Find where the given text appears and provide that cell's center as [x, y] coordinate. 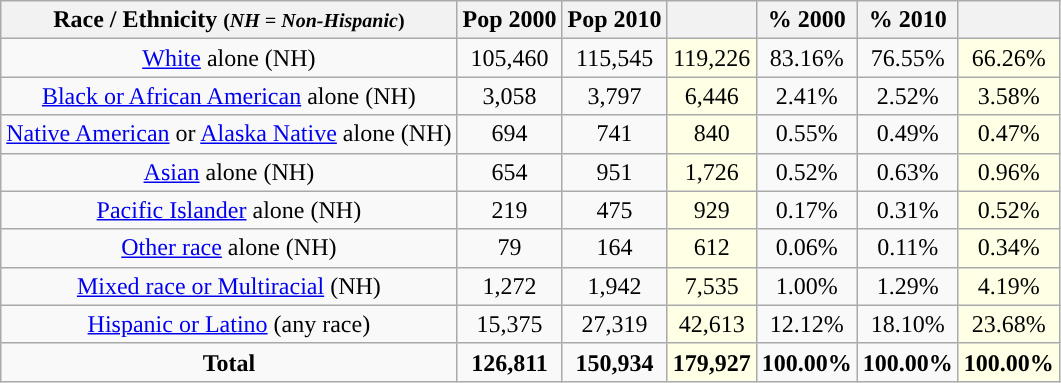
% 2010 [908, 20]
Mixed race or Multiracial (NH) [229, 286]
0.17% [806, 210]
Hispanic or Latino (any race) [229, 324]
119,226 [712, 58]
0.47% [1008, 134]
1,942 [614, 286]
Native American or Alaska Native alone (NH) [229, 134]
Pacific Islander alone (NH) [229, 210]
23.68% [1008, 324]
179,927 [712, 362]
654 [510, 172]
0.31% [908, 210]
79 [510, 248]
0.49% [908, 134]
Total [229, 362]
164 [614, 248]
Pop 2000 [510, 20]
0.11% [908, 248]
Asian alone (NH) [229, 172]
3,058 [510, 96]
18.10% [908, 324]
105,460 [510, 58]
3,797 [614, 96]
76.55% [908, 58]
0.34% [1008, 248]
741 [614, 134]
475 [614, 210]
3.58% [1008, 96]
115,545 [614, 58]
6,446 [712, 96]
4.19% [1008, 286]
15,375 [510, 324]
7,535 [712, 286]
126,811 [510, 362]
42,613 [712, 324]
1,726 [712, 172]
83.16% [806, 58]
Black or African American alone (NH) [229, 96]
951 [614, 172]
0.55% [806, 134]
27,319 [614, 324]
Pop 2010 [614, 20]
694 [510, 134]
66.26% [1008, 58]
0.96% [1008, 172]
929 [712, 210]
0.06% [806, 248]
0.63% [908, 172]
12.12% [806, 324]
612 [712, 248]
% 2000 [806, 20]
1,272 [510, 286]
Other race alone (NH) [229, 248]
150,934 [614, 362]
White alone (NH) [229, 58]
219 [510, 210]
840 [712, 134]
1.00% [806, 286]
2.52% [908, 96]
1.29% [908, 286]
2.41% [806, 96]
Race / Ethnicity (NH = Non-Hispanic) [229, 20]
